Pinpoint the cell where the given text exists, returning its [x, y] midpoint coordinate. 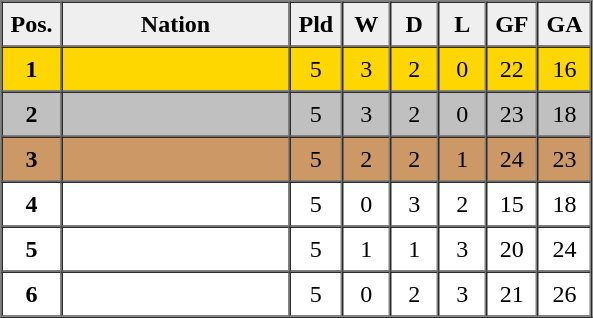
W [366, 24]
6 [32, 294]
GF [512, 24]
20 [512, 248]
Pld [316, 24]
16 [565, 68]
4 [32, 204]
21 [512, 294]
26 [565, 294]
GA [565, 24]
15 [512, 204]
22 [512, 68]
Pos. [32, 24]
Nation [176, 24]
D [414, 24]
L [462, 24]
